Scan for the cell matching the given text and deliver its [x, y] coordinate at center. 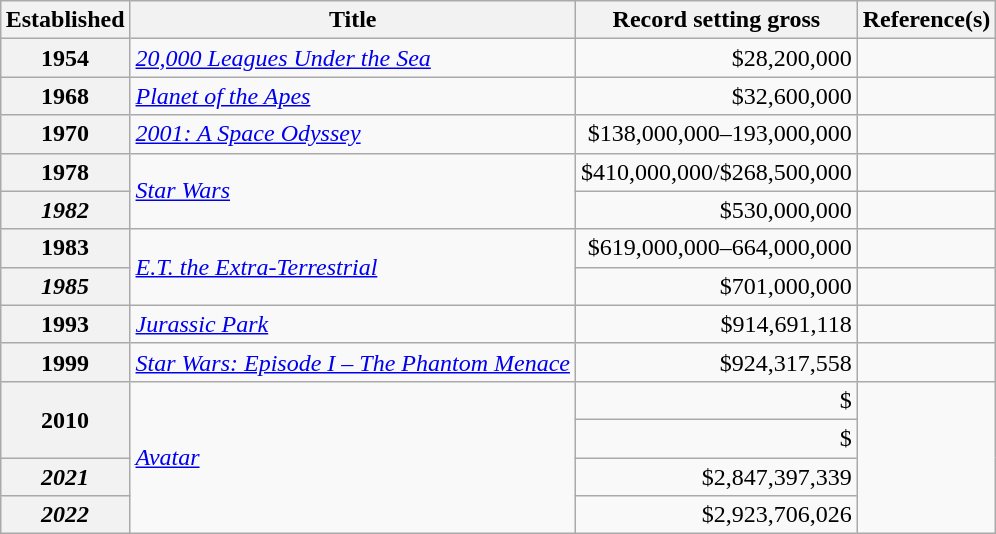
1982 [65, 210]
1954 [65, 58]
2001: A Space Odyssey [352, 134]
2010 [65, 419]
1978 [65, 172]
1999 [65, 362]
1985 [65, 286]
Star Wars [352, 191]
E.T. the Extra-Terrestrial [352, 267]
Planet of the Apes [352, 96]
$32,600,000 [716, 96]
$138,000,000–193,000,000 [716, 134]
$2,847,397,339 [716, 477]
$410,000,000/$268,500,000 [716, 172]
$924,317,558 [716, 362]
1993 [65, 324]
20,000 Leagues Under the Sea [352, 58]
Jurassic Park [352, 324]
$701,000,000 [716, 286]
$28,200,000 [716, 58]
Title [352, 20]
Star Wars: Episode I – The Phantom Menace [352, 362]
Established [65, 20]
2022 [65, 515]
Record setting gross [716, 20]
$530,000,000 [716, 210]
1968 [65, 96]
$619,000,000–664,000,000 [716, 248]
Reference(s) [926, 20]
$2,923,706,026 [716, 515]
Avatar [352, 457]
1970 [65, 134]
2021 [65, 477]
$914,691,118 [716, 324]
1983 [65, 248]
